For the text-containing cell, return its midpoint in (x, y) coordinate format. 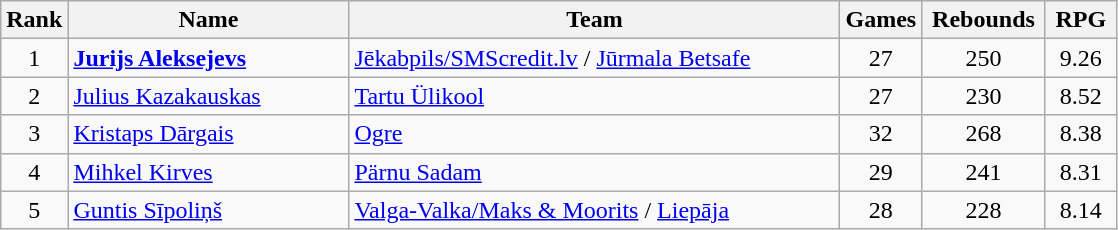
Name (208, 20)
Ogre (594, 134)
Julius Kazakauskas (208, 96)
241 (984, 172)
Rebounds (984, 20)
Valga-Valka/Maks & Moorits / Liepāja (594, 210)
Rank (34, 20)
230 (984, 96)
228 (984, 210)
250 (984, 58)
Jurijs Aleksejevs (208, 58)
8.31 (1080, 172)
Jēkabpils/SMScredit.lv / Jūrmala Betsafe (594, 58)
32 (881, 134)
1 (34, 58)
8.52 (1080, 96)
Games (881, 20)
8.38 (1080, 134)
3 (34, 134)
Mihkel Kirves (208, 172)
Kristaps Dārgais (208, 134)
9.26 (1080, 58)
5 (34, 210)
268 (984, 134)
Guntis Sīpoliņš (208, 210)
Pärnu Sadam (594, 172)
RPG (1080, 20)
Tartu Ülikool (594, 96)
8.14 (1080, 210)
28 (881, 210)
4 (34, 172)
29 (881, 172)
2 (34, 96)
Team (594, 20)
